Find where the given text appears and provide that cell's center as [x, y] coordinate. 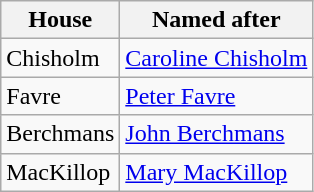
Berchmans [60, 134]
Chisholm [60, 58]
Caroline Chisholm [216, 58]
Named after [216, 20]
Favre [60, 96]
MacKillop [60, 172]
Mary MacKillop [216, 172]
Peter Favre [216, 96]
House [60, 20]
John Berchmans [216, 134]
